Determine the [x, y] coordinate at the center of the cell enclosing the given text.  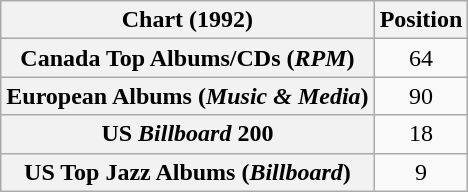
64 [421, 58]
US Top Jazz Albums (Billboard) [188, 172]
90 [421, 96]
US Billboard 200 [188, 134]
Chart (1992) [188, 20]
Position [421, 20]
18 [421, 134]
European Albums (Music & Media) [188, 96]
9 [421, 172]
Canada Top Albums/CDs (RPM) [188, 58]
